Detect which cell encompasses the target text, then output its [X, Y] center coordinate. 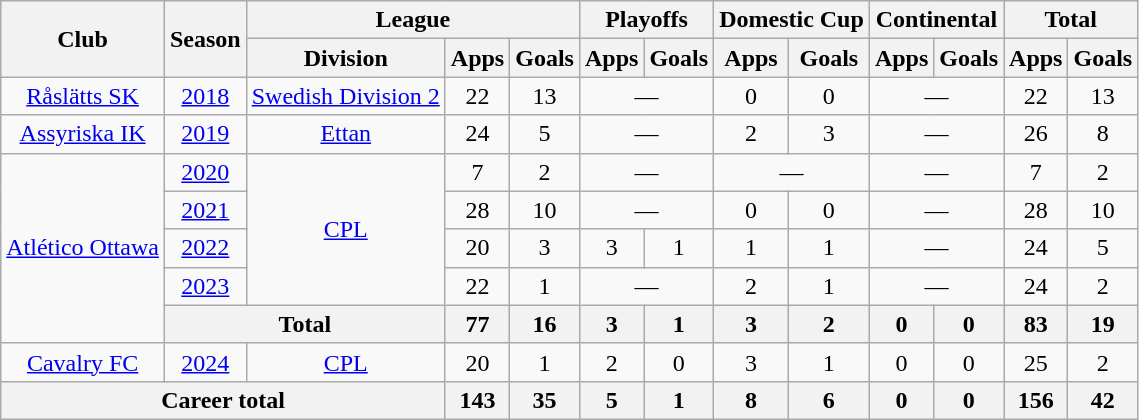
2021 [205, 210]
Season [205, 39]
2018 [205, 96]
Atlético Ottawa [83, 248]
Division [346, 58]
19 [1103, 324]
2023 [205, 286]
2022 [205, 248]
25 [1036, 362]
2020 [205, 172]
Swedish Division 2 [346, 96]
Domestic Cup [792, 20]
42 [1103, 400]
2024 [205, 362]
77 [477, 324]
Continental [936, 20]
Cavalry FC [83, 362]
Assyriska IK [83, 134]
156 [1036, 400]
Råslätts SK [83, 96]
Playoffs [646, 20]
26 [1036, 134]
143 [477, 400]
Club [83, 39]
2019 [205, 134]
16 [545, 324]
Career total [224, 400]
83 [1036, 324]
6 [828, 400]
League [412, 20]
Ettan [346, 134]
35 [545, 400]
